Return the (X, Y) coordinate for the center point of the cell that contains the specified text.  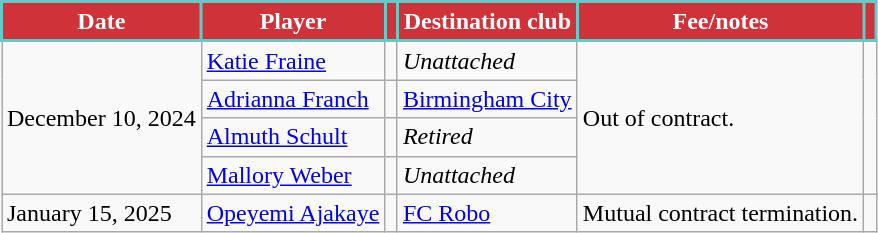
Fee/notes (720, 22)
December 10, 2024 (102, 118)
Destination club (487, 22)
Mallory Weber (293, 175)
FC Robo (487, 213)
Birmingham City (487, 99)
Retired (487, 137)
Adrianna Franch (293, 99)
Opeyemi Ajakaye (293, 213)
Almuth Schult (293, 137)
January 15, 2025 (102, 213)
Mutual contract termination. (720, 213)
Katie Fraine (293, 60)
Out of contract. (720, 118)
Player (293, 22)
Date (102, 22)
